For the text-containing cell, return its midpoint in (x, y) coordinate format. 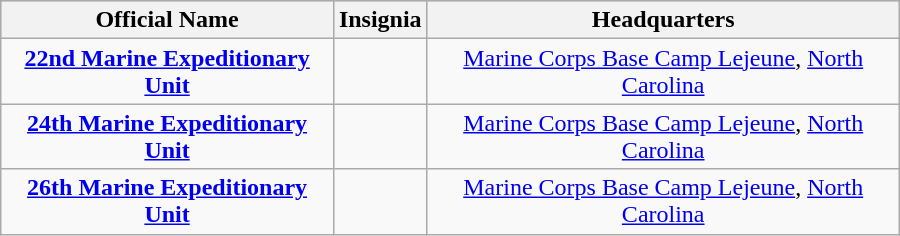
22nd Marine Expeditionary Unit (168, 72)
Official Name (168, 20)
Headquarters (663, 20)
Insignia (380, 20)
26th Marine Expeditionary Unit (168, 202)
24th Marine Expeditionary Unit (168, 136)
